Locate the cell with the specified text and output its [X, Y] center coordinate. 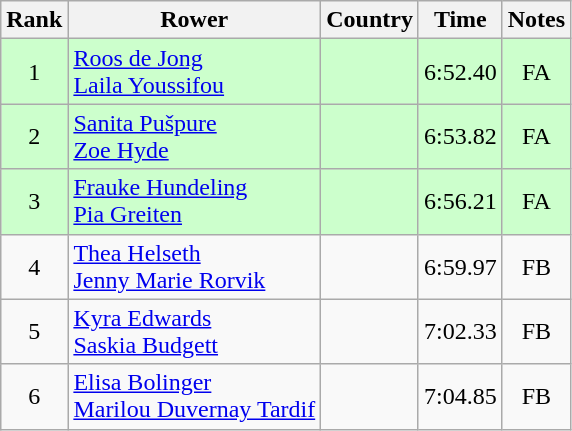
Roos de JongLaila Youssifou [194, 72]
Sanita PušpureZoe Hyde [194, 136]
5 [34, 332]
Thea HelsethJenny Marie Rorvik [194, 266]
Elisa BolingerMarilou Duvernay Tardif [194, 396]
Country [370, 20]
6 [34, 396]
Kyra EdwardsSaskia Budgett [194, 332]
Time [460, 20]
4 [34, 266]
6:59.97 [460, 266]
2 [34, 136]
Rower [194, 20]
6:52.40 [460, 72]
6:56.21 [460, 202]
3 [34, 202]
7:04.85 [460, 396]
Notes [536, 20]
1 [34, 72]
6:53.82 [460, 136]
Rank [34, 20]
7:02.33 [460, 332]
Frauke HundelingPia Greiten [194, 202]
